For the text-containing cell, return its midpoint in (X, Y) coordinate format. 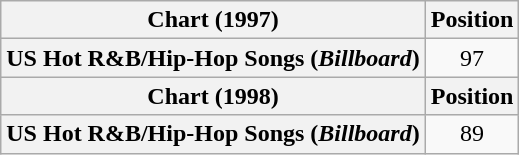
Chart (1998) (213, 96)
Chart (1997) (213, 20)
89 (472, 134)
97 (472, 58)
